Capture the cell that displays the provided text and extract its (X, Y) central coordinate. 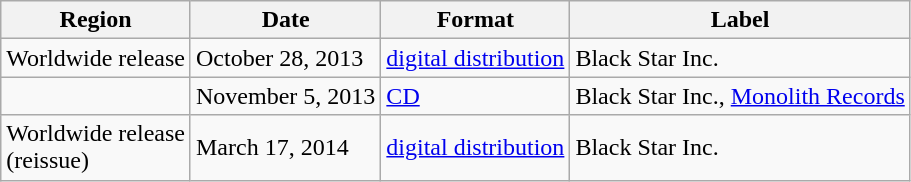
March 17, 2014 (285, 148)
October 28, 2013 (285, 58)
November 5, 2013 (285, 96)
Black Star Inc., Monolith Records (740, 96)
Worldwide release (96, 58)
Worldwide release(reissue) (96, 148)
Label (740, 20)
CD (476, 96)
Date (285, 20)
Region (96, 20)
Format (476, 20)
